Identify which cell holds the provided text, then report its [X, Y] central coordinate. 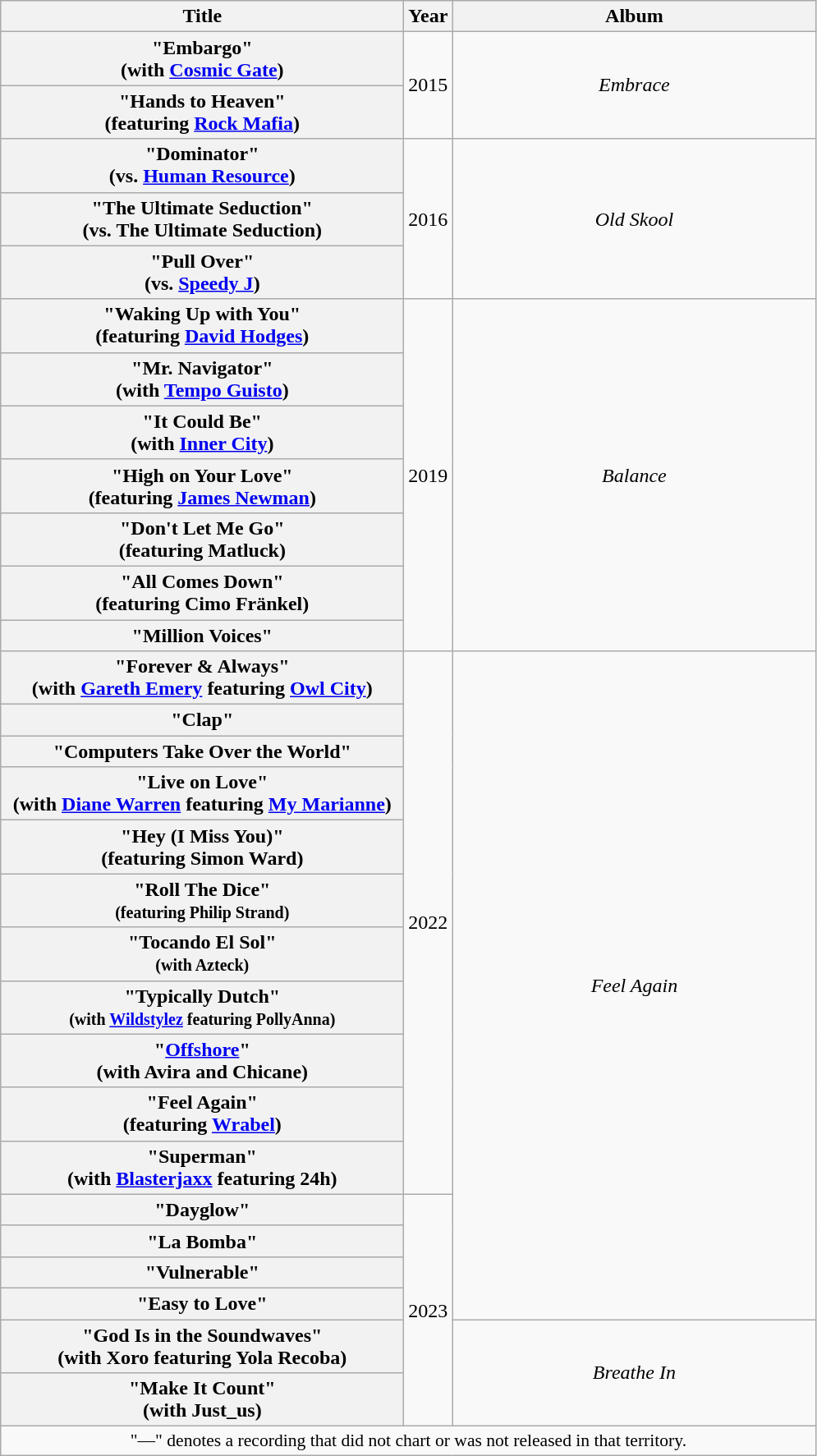
"Embargo" (with Cosmic Gate) [202, 59]
"Million Voices" [202, 635]
"Typically Dutch"(with Wildstylez featuring PollyAnna) [202, 1007]
Title [202, 16]
"Pull Over" (vs. Speedy J) [202, 273]
"Feel Again" (featuring Wrabel) [202, 1114]
"All Comes Down" (featuring Cimo Fränkel) [202, 593]
"The Ultimate Seduction" (vs. The Ultimate Seduction) [202, 218]
"Easy to Love" [202, 1303]
"Waking Up with You" (featuring David Hodges) [202, 325]
2023 [429, 1310]
2019 [429, 475]
"Dominator" (vs. Human Resource) [202, 166]
"Make It Count"(with Just_us) [202, 1399]
"Live on Love" (with Diane Warren featuring My Marianne) [202, 793]
"Vulnerable" [202, 1272]
"Roll The Dice"(featuring Philip Strand) [202, 900]
Old Skool [634, 218]
Embrace [634, 85]
Year [429, 16]
"It Could Be" (with Inner City) [202, 432]
"Hey (I Miss You)" (featuring Simon Ward) [202, 847]
2022 [429, 923]
2015 [429, 85]
"High on Your Love" (featuring James Newman) [202, 486]
"Tocando El Sol"(with Azteck) [202, 954]
"Mr. Navigator" (with Tempo Guisto) [202, 379]
"Don't Let Me Go" (featuring Matluck) [202, 539]
"Forever & Always" (with Gareth Emery featuring Owl City) [202, 678]
Breathe In [634, 1372]
"Clap" [202, 720]
"God Is in the Soundwaves"(with Xoro featuring Yola Recoba) [202, 1345]
Balance [634, 475]
"Superman" (with Blasterjaxx featuring 24h) [202, 1168]
Album [634, 16]
"Hands to Heaven" (featuring Rock Mafia) [202, 112]
"Offshore" (with Avira and Chicane) [202, 1061]
Feel Again [634, 985]
"Computers Take Over the World" [202, 751]
2016 [429, 218]
"Dayglow" [202, 1210]
"—" denotes a recording that did not chart or was not released in that territory. [409, 1441]
"La Bomba" [202, 1241]
